Search for the cell housing the specified text and yield its [X, Y] center coordinate. 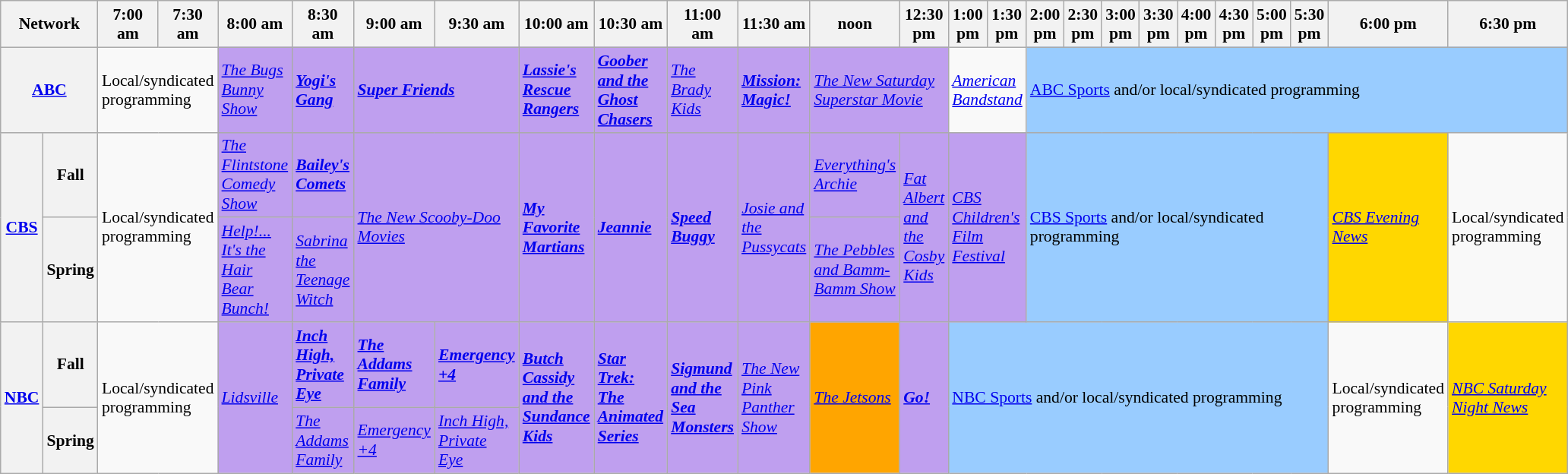
CBS [22, 227]
Sigmund and the Sea Monsters [702, 398]
Go! [924, 398]
Lassie's Rescue Rangers [556, 90]
NBC [22, 398]
4:30 pm [1234, 24]
The Flintstone Comedy Show [255, 175]
Star Trek: The Animated Series [631, 398]
2:00 pm [1045, 24]
noon [855, 24]
11:00 am [702, 24]
The Bugs Bunny Show [255, 90]
9:30 am [477, 24]
9:00 am [394, 24]
NBC Sports and/or local/syndicated programming [1138, 398]
Super Friends [436, 90]
CBS Children's Film Festival [987, 227]
Butch Cassidy and the Sundance Kids [556, 398]
Yogi's Gang [322, 90]
The New Scooby-Doo Movies [436, 227]
ABC [49, 90]
Network [49, 24]
My Favorite Martians [556, 227]
Fat Albert and the Cosby Kids [924, 227]
8:00 am [255, 24]
Help!... It's the Hair Bear Bunch! [255, 270]
Bailey's Comets [322, 175]
CBS Evening News [1388, 227]
The New Pink Panther Show [773, 398]
Speed Buggy [702, 227]
NBC Saturday Night News [1508, 398]
6:30 pm [1508, 24]
7:00 am [128, 24]
1:30 pm [1007, 24]
The Jetsons [855, 398]
Lidsville [255, 398]
12:30 pm [924, 24]
5:00 pm [1272, 24]
10:30 am [631, 24]
3:30 pm [1159, 24]
8:30 am [322, 24]
Mission: Magic! [773, 90]
The Brady Kids [702, 90]
2:30 pm [1083, 24]
CBS Sports and/or local/syndicated programming [1178, 227]
10:00 am [556, 24]
3:00 pm [1121, 24]
Sabrina the Teenage Witch [322, 270]
The Pebbles and Bamm-Bamm Show [855, 270]
7:30 am [188, 24]
Josie and the Pussycats [773, 227]
Goober and the Ghost Chasers [631, 90]
ABC Sports and/or local/syndicated programming [1298, 90]
6:00 pm [1388, 24]
1:00 pm [968, 24]
American Bandstand [987, 90]
The New Saturday Superstar Movie [879, 90]
Everything's Archie [855, 175]
Jeannie [631, 227]
4:00 pm [1197, 24]
11:30 am [773, 24]
5:30 pm [1310, 24]
